Detect which cell encompasses the target text, then output its [x, y] center coordinate. 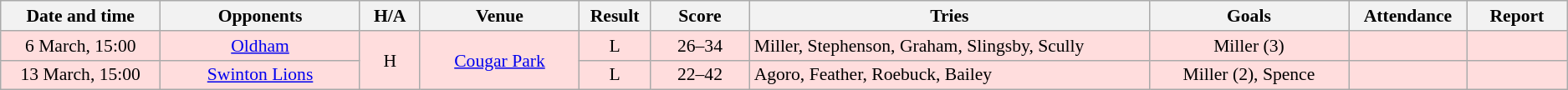
Result [615, 16]
Oldham [261, 46]
Miller, Stephenson, Graham, Slingsby, Scully [950, 46]
H/A [390, 16]
Goals [1249, 16]
Swinton Lions [261, 75]
Date and time [80, 16]
Agoro, Feather, Roebuck, Bailey [950, 75]
Opponents [261, 16]
Miller (2), Spence [1249, 75]
Score [699, 16]
Tries [950, 16]
Cougar Park [500, 60]
Miller (3) [1249, 46]
Attendance [1408, 16]
Report [1517, 16]
13 March, 15:00 [80, 75]
22–42 [699, 75]
H [390, 60]
6 March, 15:00 [80, 46]
Venue [500, 16]
26–34 [699, 46]
